Locate the cell with the specified text and output its (x, y) center coordinate. 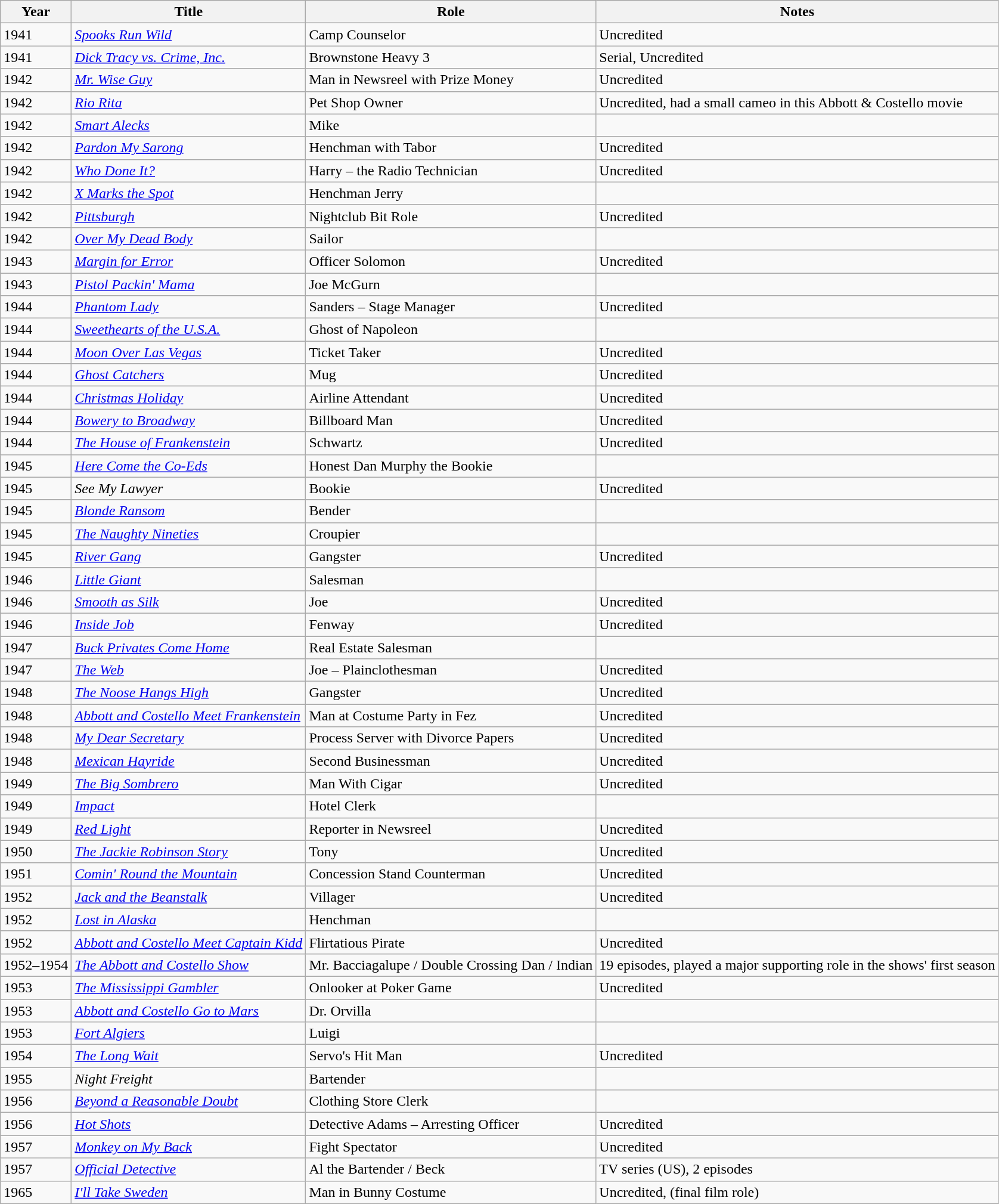
1955 (36, 1079)
Onlooker at Poker Game (451, 988)
Henchman Jerry (451, 193)
Man at Costume Party in Fez (451, 716)
Dick Tracy vs. Crime, Inc. (188, 57)
Over My Dead Body (188, 239)
1965 (36, 1192)
Lost in Alaska (188, 920)
Man With Cigar (451, 784)
Man in Bunny Costume (451, 1192)
Reporter in Newsreel (451, 829)
Detective Adams – Arresting Officer (451, 1124)
Rio Rita (188, 103)
Impact (188, 806)
X Marks the Spot (188, 193)
Ghost Catchers (188, 375)
Smart Alecks (188, 125)
1952–1954 (36, 965)
Jack and the Beanstalk (188, 897)
Schwartz (451, 443)
Sweethearts of the U.S.A. (188, 330)
Henchman with Tabor (451, 148)
Bartender (451, 1079)
Official Detective (188, 1169)
Mexican Hayride (188, 761)
The Jackie Robinson Story (188, 852)
Phantom Lady (188, 307)
Who Done It? (188, 171)
Night Freight (188, 1079)
Fort Algiers (188, 1033)
Villager (451, 897)
Sanders – Stage Manager (451, 307)
Joe (451, 602)
Margin for Error (188, 261)
Bender (451, 511)
Mike (451, 125)
Joe McGurn (451, 284)
Christmas Holiday (188, 398)
Salesman (451, 579)
Abbott and Costello Meet Captain Kidd (188, 942)
Beyond a Reasonable Doubt (188, 1101)
Joe – Plainclothesman (451, 670)
Luigi (451, 1033)
The Mississippi Gambler (188, 988)
Here Come the Co-Eds (188, 466)
Hot Shots (188, 1124)
Officer Solomon (451, 261)
Dr. Orvilla (451, 1011)
Uncredited, (final film role) (798, 1192)
Abbott and Costello Go to Mars (188, 1011)
Title (188, 12)
Abbott and Costello Meet Frankenstein (188, 716)
Pittsburgh (188, 216)
Croupier (451, 534)
Smooth as Silk (188, 602)
Notes (798, 12)
Concession Stand Counterman (451, 874)
Real Estate Salesman (451, 647)
Sailor (451, 239)
Buck Privates Come Home (188, 647)
Moon Over Las Vegas (188, 352)
Process Server with Divorce Papers (451, 738)
Pistol Packin' Mama (188, 284)
Al the Bartender / Beck (451, 1169)
Harry – the Radio Technician (451, 171)
The Abbott and Costello Show (188, 965)
Year (36, 12)
Role (451, 12)
Pardon My Sarong (188, 148)
Blonde Ransom (188, 511)
Bookie (451, 488)
Brownstone Heavy 3 (451, 57)
Fenway (451, 624)
Billboard Man (451, 420)
Inside Job (188, 624)
TV series (US), 2 episodes (798, 1169)
Fight Spectator (451, 1147)
I'll Take Sweden (188, 1192)
Comin' Round the Mountain (188, 874)
Monkey on My Back (188, 1147)
Airline Attendant (451, 398)
1950 (36, 852)
Pet Shop Owner (451, 103)
Uncredited, had a small cameo in this Abbott & Costello movie (798, 103)
Camp Counselor (451, 35)
Man in Newsreel with Prize Money (451, 80)
1951 (36, 874)
Mr. Wise Guy (188, 80)
Bowery to Broadway (188, 420)
Mug (451, 375)
The Noose Hangs High (188, 693)
Hotel Clerk (451, 806)
Spooks Run Wild (188, 35)
19 episodes, played a major supporting role in the shows' first season (798, 965)
Ghost of Napoleon (451, 330)
Ticket Taker (451, 352)
Flirtatious Pirate (451, 942)
1954 (36, 1056)
Serial, Uncredited (798, 57)
Second Businessman (451, 761)
Clothing Store Clerk (451, 1101)
The Naughty Nineties (188, 534)
My Dear Secretary (188, 738)
The Long Wait (188, 1056)
Mr. Bacciagalupe / Double Crossing Dan / Indian (451, 965)
Nightclub Bit Role (451, 216)
River Gang (188, 556)
Red Light (188, 829)
Servo's Hit Man (451, 1056)
Henchman (451, 920)
The Web (188, 670)
Little Giant (188, 579)
The House of Frankenstein (188, 443)
Tony (451, 852)
See My Lawyer (188, 488)
The Big Sombrero (188, 784)
Honest Dan Murphy the Bookie (451, 466)
